Detect which cell encompasses the target text, then output its [x, y] center coordinate. 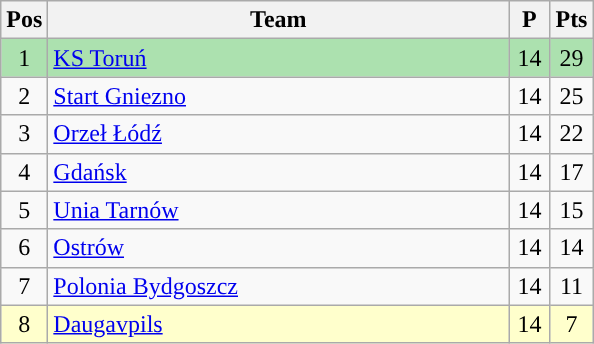
KS Toruń [278, 58]
Unia Tarnów [278, 210]
11 [572, 286]
Gdańsk [278, 172]
6 [24, 248]
2 [24, 96]
8 [24, 324]
22 [572, 134]
Daugavpils [278, 324]
3 [24, 134]
25 [572, 96]
Team [278, 20]
Orzeł Łódź [278, 134]
4 [24, 172]
Start Gniezno [278, 96]
Polonia Bydgoszcz [278, 286]
Pts [572, 20]
5 [24, 210]
1 [24, 58]
Ostrów [278, 248]
29 [572, 58]
P [530, 20]
17 [572, 172]
Pos [24, 20]
15 [572, 210]
